Detect which cell encompasses the target text, then output its (x, y) center coordinate. 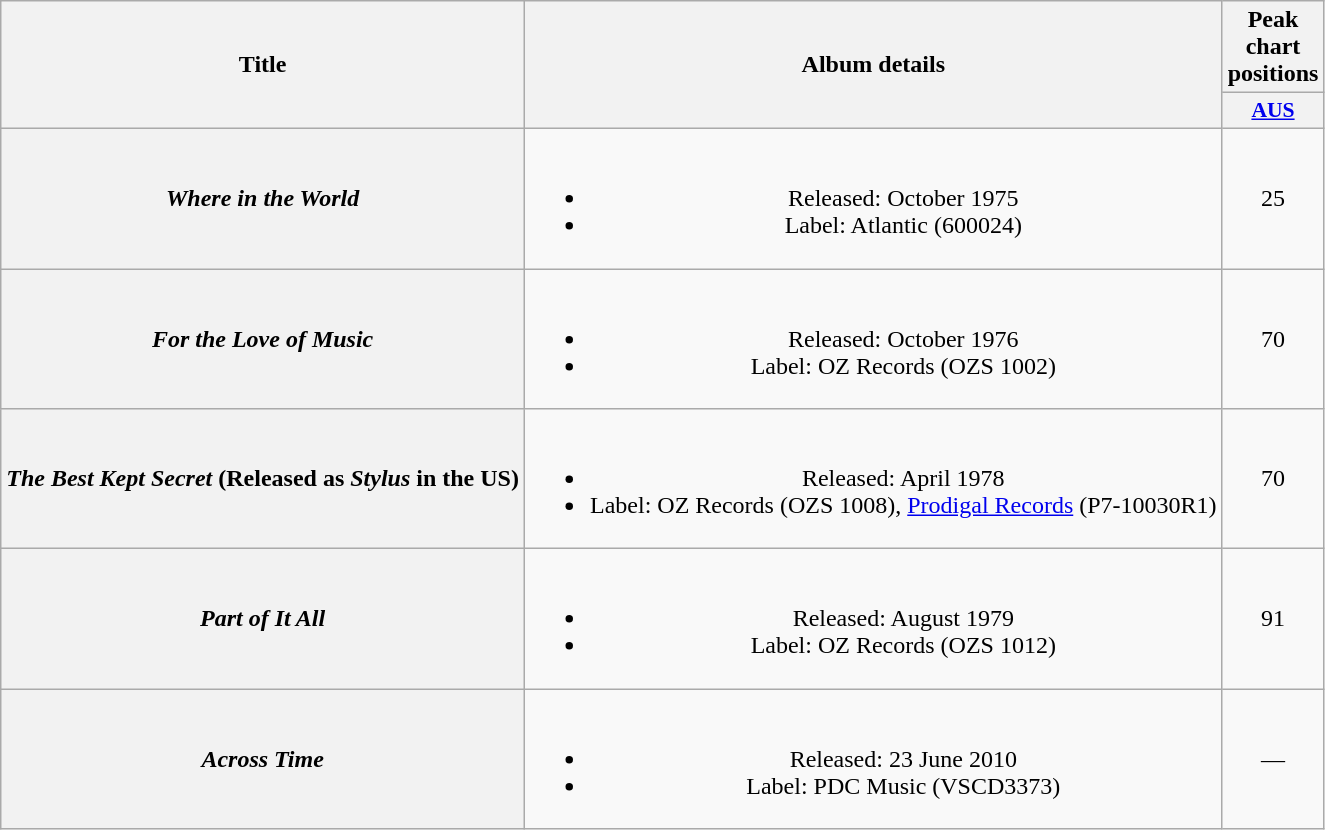
Across Time (263, 759)
Title (263, 65)
91 (1273, 619)
25 (1273, 198)
Released: August 1979Label: OZ Records (OZS 1012) (873, 619)
Released: October 1976Label: OZ Records (OZS 1002) (873, 338)
Part of It All (263, 619)
Released: 23 June 2010Label: PDC Music (VSCD3373) (873, 759)
Where in the World (263, 198)
For the Love of Music (263, 338)
Peak chart positions (1273, 47)
Album details (873, 65)
— (1273, 759)
Released: April 1978Label: OZ Records (OZS 1008), Prodigal Records (P7-10030R1) (873, 479)
Released: October 1975Label: Atlantic (600024) (873, 198)
The Best Kept Secret (Released as Stylus in the US) (263, 479)
AUS (1273, 111)
